Scan for the cell matching the given text and deliver its [X, Y] coordinate at center. 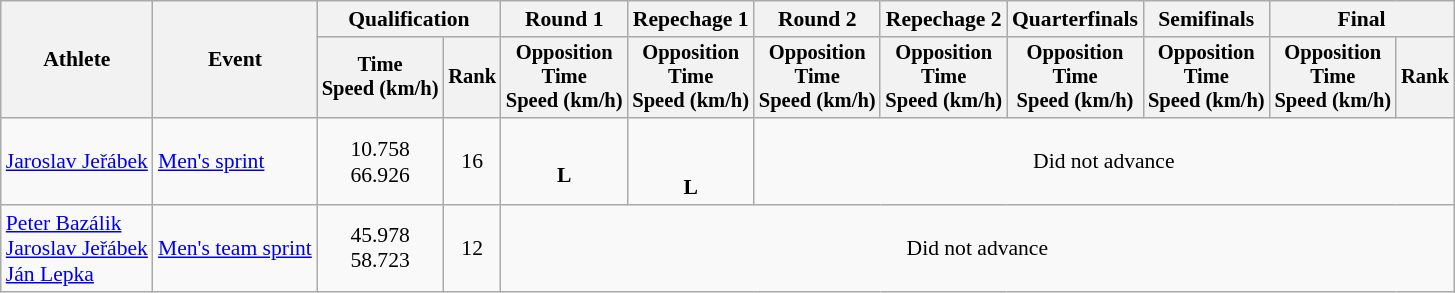
Men's team sprint [235, 248]
Semifinals [1206, 19]
Qualification [409, 19]
16 [472, 162]
12 [472, 248]
Athlete [77, 60]
45.97858.723 [380, 248]
TimeSpeed (km/h) [380, 78]
Peter BazálikJaroslav JeřábekJán Lepka [77, 248]
Round 2 [818, 19]
Repechage 1 [690, 19]
Final [1362, 19]
Event [235, 60]
Round 1 [564, 19]
Men's sprint [235, 162]
10.75866.926 [380, 162]
Repechage 2 [944, 19]
Quarterfinals [1075, 19]
Jaroslav Jeřábek [77, 162]
